Detect which cell encompasses the target text, then output its [x, y] center coordinate. 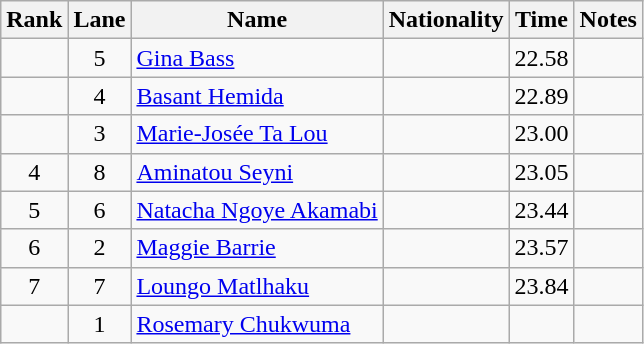
1 [100, 324]
3 [100, 134]
23.57 [542, 248]
23.84 [542, 286]
Rank [34, 20]
Notes [608, 20]
Gina Bass [257, 58]
Aminatou Seyni [257, 172]
Time [542, 20]
2 [100, 248]
23.44 [542, 210]
Natacha Ngoye Akamabi [257, 210]
22.58 [542, 58]
Nationality [446, 20]
Lane [100, 20]
22.89 [542, 96]
Marie-Josée Ta Lou [257, 134]
23.05 [542, 172]
23.00 [542, 134]
Rosemary Chukwuma [257, 324]
Name [257, 20]
8 [100, 172]
Basant Hemida [257, 96]
Loungo Matlhaku [257, 286]
Maggie Barrie [257, 248]
